Return the [x, y] coordinate for the center point of the cell that contains the specified text.  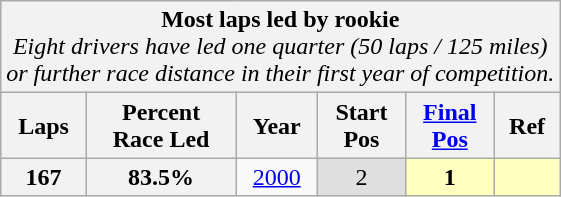
PercentRace Led [160, 126]
Ref [526, 126]
Laps [44, 126]
StartPos [362, 126]
Most laps led by rookieEight drivers have led one quarter (50 laps / 125 miles)or further race distance in their first year of competition. [280, 47]
2 [362, 177]
83.5% [160, 177]
FinalPos [450, 126]
1 [450, 177]
2000 [277, 177]
Year [277, 126]
167 [44, 177]
